Extract the (X, Y) coordinate from the center of the cell holding the provided text.  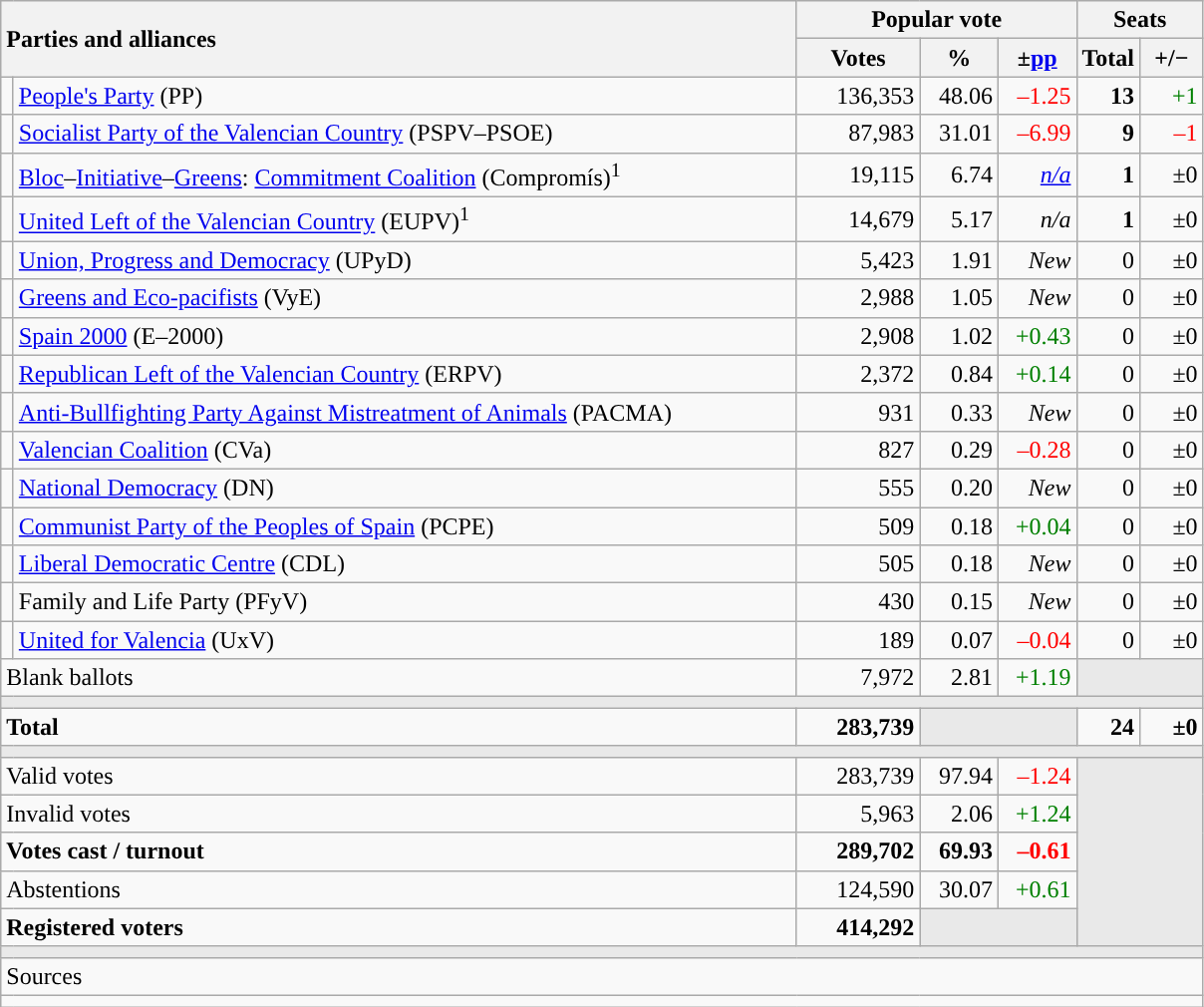
+0.14 (1037, 374)
People's Party (PP) (405, 96)
Republican Left of the Valencian Country (ERPV) (405, 374)
827 (858, 450)
2,908 (858, 336)
31.01 (959, 134)
–1 (1172, 134)
Family and Life Party (PFyV) (405, 602)
1.02 (959, 336)
+1.24 (1037, 814)
Invalid votes (399, 814)
5.17 (959, 219)
2.81 (959, 678)
5,963 (858, 814)
–1.25 (1037, 96)
Union, Progress and Democracy (UPyD) (405, 260)
+0.43 (1037, 336)
1.05 (959, 298)
0.15 (959, 602)
289,702 (858, 851)
189 (858, 640)
Valid votes (399, 776)
Sources (602, 976)
Spain 2000 (E–2000) (405, 336)
National Democracy (DN) (405, 488)
–6.99 (1037, 134)
9 (1108, 134)
0.33 (959, 412)
0.07 (959, 640)
Parties and alliances (399, 39)
±pp (1037, 58)
Socialist Party of the Valencian Country (PSPV–PSOE) (405, 134)
+1.19 (1037, 678)
–0.28 (1037, 450)
509 (858, 526)
136,353 (858, 96)
United Left of the Valencian Country (EUPV)1 (405, 219)
Abstentions (399, 889)
30.07 (959, 889)
1.91 (959, 260)
555 (858, 488)
2.06 (959, 814)
Communist Party of the Peoples of Spain (PCPE) (405, 526)
Votes (858, 58)
14,679 (858, 219)
–1.24 (1037, 776)
2,988 (858, 298)
24 (1108, 727)
505 (858, 564)
6.74 (959, 175)
Blank ballots (399, 678)
931 (858, 412)
% (959, 58)
2,372 (858, 374)
97.94 (959, 776)
430 (858, 602)
87,983 (858, 134)
Seats (1140, 20)
0.20 (959, 488)
–0.04 (1037, 640)
48.06 (959, 96)
–0.61 (1037, 851)
0.29 (959, 450)
+/− (1172, 58)
414,292 (858, 927)
69.93 (959, 851)
+0.61 (1037, 889)
5,423 (858, 260)
Bloc–Initiative–Greens: Commitment Coalition (Compromís)1 (405, 175)
Registered voters (399, 927)
124,590 (858, 889)
Liberal Democratic Centre (CDL) (405, 564)
7,972 (858, 678)
+1 (1172, 96)
19,115 (858, 175)
+0.04 (1037, 526)
13 (1108, 96)
United for Valencia (UxV) (405, 640)
Valencian Coalition (CVa) (405, 450)
Greens and Eco-pacifists (VyE) (405, 298)
Popular vote (937, 20)
0.84 (959, 374)
Votes cast / turnout (399, 851)
Anti-Bullfighting Party Against Mistreatment of Animals (PACMA) (405, 412)
